Pinpoint the cell where the given text exists, returning its [x, y] midpoint coordinate. 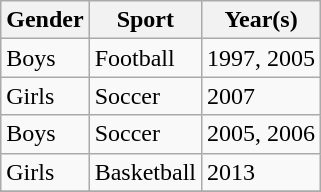
Football [145, 58]
2005, 2006 [262, 134]
Basketball [145, 172]
1997, 2005 [262, 58]
Sport [145, 20]
2013 [262, 172]
Gender [45, 20]
Year(s) [262, 20]
2007 [262, 96]
